Determine the (X, Y) coordinate at the center of the cell enclosing the given text.  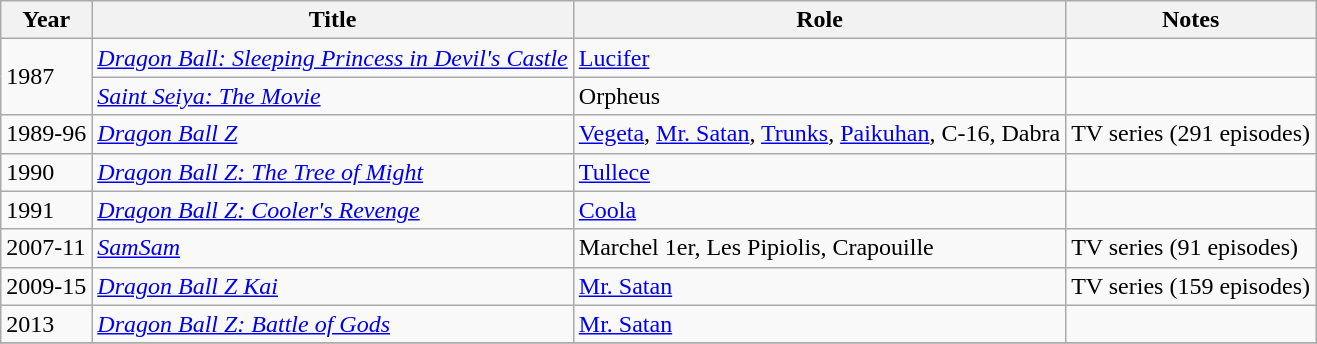
Dragon Ball: Sleeping Princess in Devil's Castle (332, 58)
Tullece (819, 172)
Notes (1191, 20)
Dragon Ball Z: The Tree of Might (332, 172)
1989-96 (46, 134)
2007-11 (46, 248)
Dragon Ball Z Kai (332, 286)
Title (332, 20)
TV series (91 episodes) (1191, 248)
2009-15 (46, 286)
Orpheus (819, 96)
TV series (291 episodes) (1191, 134)
TV series (159 episodes) (1191, 286)
Coola (819, 210)
1991 (46, 210)
1990 (46, 172)
Saint Seiya: The Movie (332, 96)
Lucifer (819, 58)
Role (819, 20)
1987 (46, 77)
Dragon Ball Z: Cooler's Revenge (332, 210)
Year (46, 20)
Marchel 1er, Les Pipiolis, Crapouille (819, 248)
SamSam (332, 248)
Vegeta, Mr. Satan, Trunks, Paikuhan, C-16, Dabra (819, 134)
Dragon Ball Z: Battle of Gods (332, 324)
2013 (46, 324)
Dragon Ball Z (332, 134)
